Extract the (x, y) coordinate from the center of the cell holding the provided text.  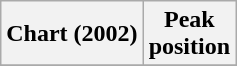
Chart (2002) (72, 34)
Peakposition (189, 34)
